Detect which cell encompasses the target text, then output its [x, y] center coordinate. 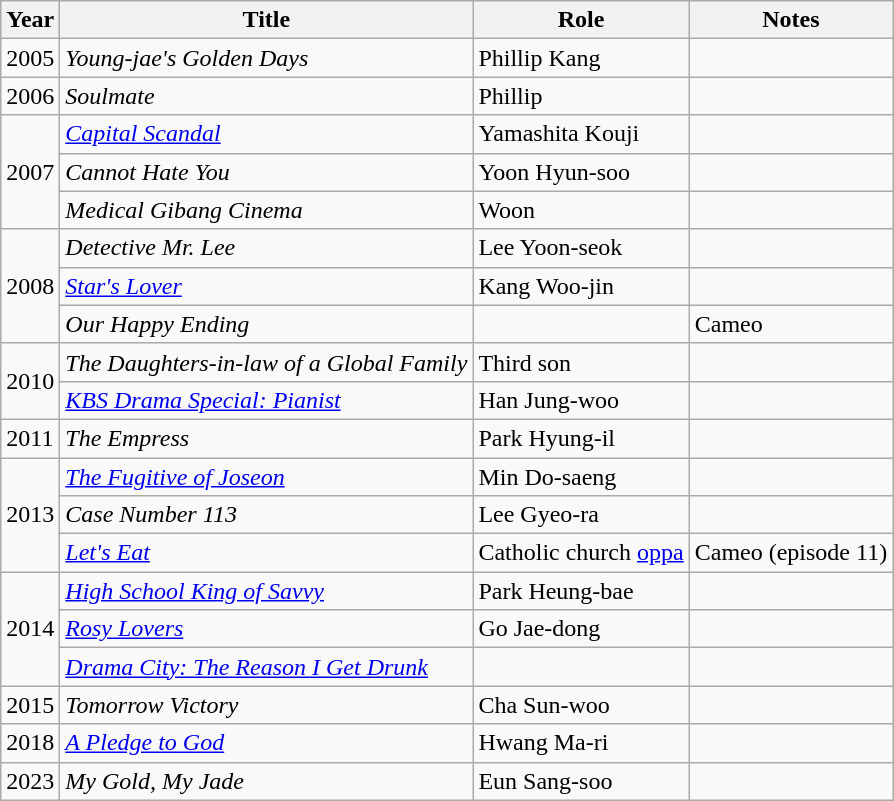
The Fugitive of Joseon [266, 477]
Cameo (episode 11) [790, 553]
Notes [790, 20]
Drama City: The Reason I Get Drunk [266, 667]
Our Happy Ending [266, 324]
2023 [30, 781]
Third son [581, 362]
Park Hyung-il [581, 438]
2015 [30, 705]
Title [266, 20]
Capital Scandal [266, 134]
2007 [30, 172]
Go Jae-dong [581, 629]
2014 [30, 629]
KBS Drama Special: Pianist [266, 400]
Soulmate [266, 96]
High School King of Savvy [266, 591]
Phillip Kang [581, 58]
Phillip [581, 96]
2010 [30, 381]
Tomorrow Victory [266, 705]
Cameo [790, 324]
Yoon Hyun-soo [581, 172]
Let's Eat [266, 553]
Min Do-saeng [581, 477]
Medical Gibang Cinema [266, 210]
2018 [30, 743]
Lee Yoon-seok [581, 248]
Park Heung-bae [581, 591]
Han Jung-woo [581, 400]
The Daughters-in-law of a Global Family [266, 362]
Catholic church oppa [581, 553]
The Empress [266, 438]
My Gold, My Jade [266, 781]
Rosy Lovers [266, 629]
2008 [30, 286]
Yamashita Kouji [581, 134]
Year [30, 20]
A Pledge to God [266, 743]
Role [581, 20]
Young-jae's Golden Days [266, 58]
Cannot Hate You [266, 172]
Hwang Ma-ri [581, 743]
Cha Sun-woo [581, 705]
Detective Mr. Lee [266, 248]
2005 [30, 58]
Kang Woo-jin [581, 286]
Woon [581, 210]
Lee Gyeo-ra [581, 515]
2006 [30, 96]
2013 [30, 515]
2011 [30, 438]
Case Number 113 [266, 515]
Star's Lover [266, 286]
Eun Sang-soo [581, 781]
